Detect which cell encompasses the target text, then output its (x, y) center coordinate. 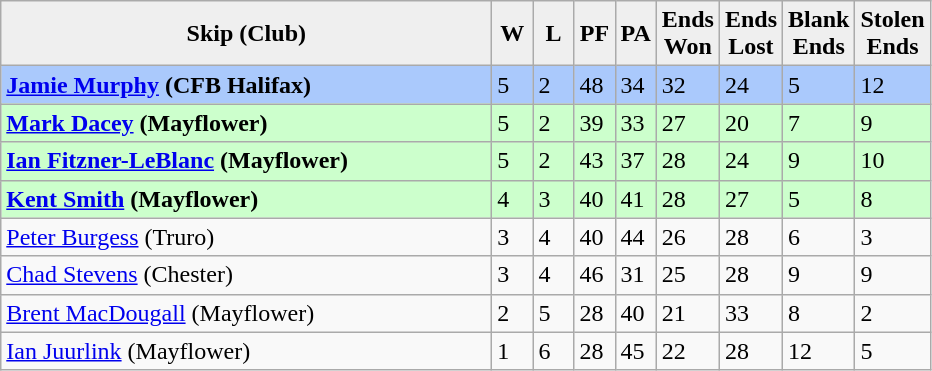
Peter Burgess (Truro) (246, 237)
48 (594, 85)
Kent Smith (Mayflower) (246, 199)
W (512, 34)
Ends Lost (750, 34)
20 (750, 123)
43 (594, 161)
Mark Dacey (Mayflower) (246, 123)
32 (688, 85)
L (554, 34)
Ian Fitzner-LeBlanc (Mayflower) (246, 161)
PA (636, 34)
Blank Ends (819, 34)
46 (594, 275)
Skip (Club) (246, 34)
Brent MacDougall (Mayflower) (246, 313)
31 (636, 275)
Ian Juurlink (Mayflower) (246, 351)
1 (512, 351)
PF (594, 34)
39 (594, 123)
Stolen Ends (892, 34)
Ends Won (688, 34)
10 (892, 161)
Jamie Murphy (CFB Halifax) (246, 85)
7 (819, 123)
21 (688, 313)
37 (636, 161)
25 (688, 275)
44 (636, 237)
26 (688, 237)
34 (636, 85)
41 (636, 199)
Chad Stevens (Chester) (246, 275)
22 (688, 351)
45 (636, 351)
